Extract the [X, Y] coordinate from the center of the cell holding the provided text.  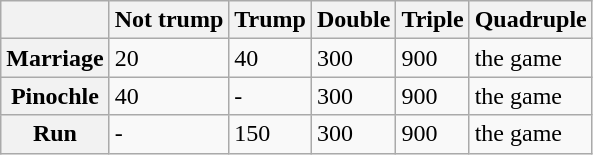
Trump [270, 20]
Marriage [55, 58]
Not trump [169, 20]
20 [169, 58]
Run [55, 134]
Pinochle [55, 96]
Quadruple [530, 20]
Double [353, 20]
150 [270, 134]
Triple [432, 20]
